Detect which cell encompasses the target text, then output its (X, Y) center coordinate. 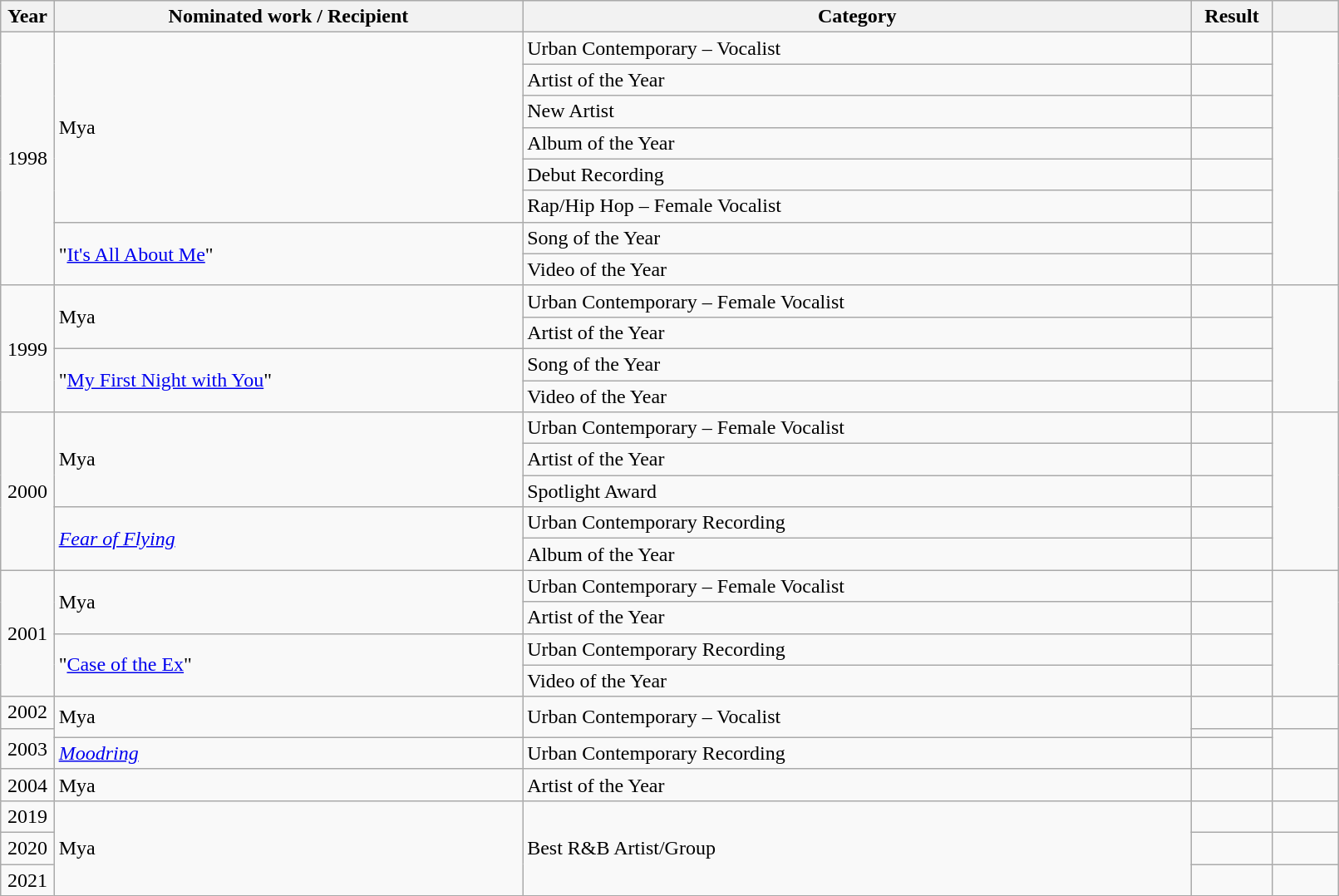
Category (858, 17)
"Case of the Ex" (288, 665)
Moodring (288, 753)
Debut Recording (858, 175)
1999 (27, 348)
2001 (27, 633)
Year (27, 17)
2004 (27, 785)
Fear of Flying (288, 539)
Nominated work / Recipient (288, 17)
1998 (27, 159)
Best R&B Artist/Group (858, 848)
Spotlight Award (858, 491)
2020 (27, 848)
New Artist (858, 111)
"It's All About Me" (288, 254)
Rap/Hip Hop – Female Vocalist (858, 206)
2002 (27, 712)
2003 (27, 748)
2021 (27, 880)
Result (1232, 17)
"My First Night with You" (288, 380)
2000 (27, 491)
2019 (27, 816)
